Return the (x, y) coordinate for the center point of the cell that contains the specified text.  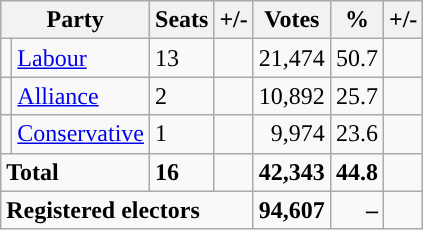
44.8 (356, 172)
50.7 (356, 58)
2 (182, 96)
Total (76, 172)
1 (182, 134)
Votes (292, 20)
Seats (182, 20)
% (356, 20)
10,892 (292, 96)
9,974 (292, 134)
Labour (81, 58)
94,607 (292, 210)
23.6 (356, 134)
Party (76, 20)
42,343 (292, 172)
Alliance (81, 96)
13 (182, 58)
Conservative (81, 134)
Registered electors (128, 210)
25.7 (356, 96)
16 (182, 172)
21,474 (292, 58)
– (356, 210)
